Find where the given text appears and provide that cell's center as (x, y) coordinate. 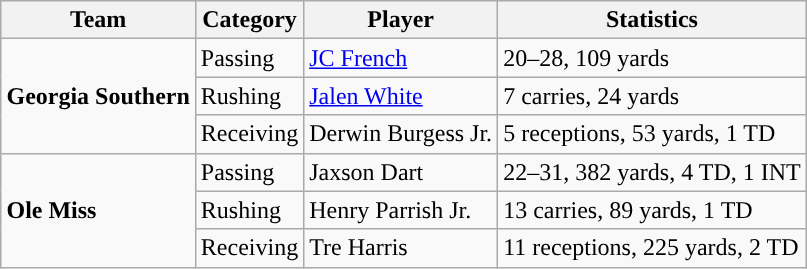
5 receptions, 53 yards, 1 TD (652, 134)
Henry Parrish Jr. (401, 210)
Georgia Southern (98, 96)
Team (98, 20)
Statistics (652, 20)
Player (401, 20)
22–31, 382 yards, 4 TD, 1 INT (652, 172)
Tre Harris (401, 248)
13 carries, 89 yards, 1 TD (652, 210)
Category (249, 20)
Ole Miss (98, 210)
7 carries, 24 yards (652, 96)
JC French (401, 58)
Jaxson Dart (401, 172)
20–28, 109 yards (652, 58)
Jalen White (401, 96)
11 receptions, 225 yards, 2 TD (652, 248)
Derwin Burgess Jr. (401, 134)
